Detect which cell encompasses the target text, then output its [X, Y] center coordinate. 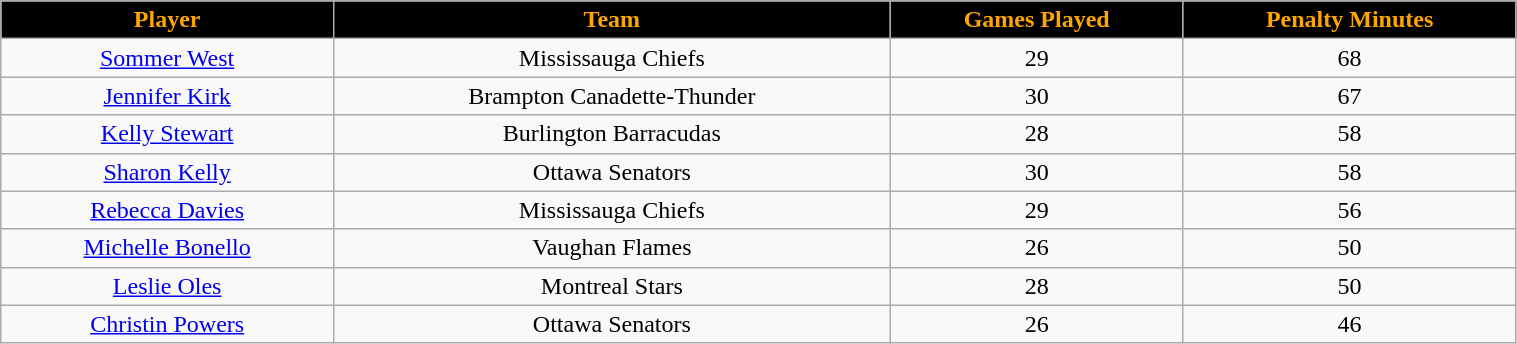
Rebecca Davies [168, 210]
Leslie Oles [168, 286]
Penalty Minutes [1350, 20]
Michelle Bonello [168, 248]
56 [1350, 210]
Burlington Barracudas [612, 134]
Sharon Kelly [168, 172]
Kelly Stewart [168, 134]
Sommer West [168, 58]
Player [168, 20]
Team [612, 20]
Montreal Stars [612, 286]
67 [1350, 96]
Christin Powers [168, 324]
Jennifer Kirk [168, 96]
Games Played [1036, 20]
Brampton Canadette-Thunder [612, 96]
46 [1350, 324]
Vaughan Flames [612, 248]
68 [1350, 58]
